Scan for the cell matching the given text and deliver its [X, Y] coordinate at center. 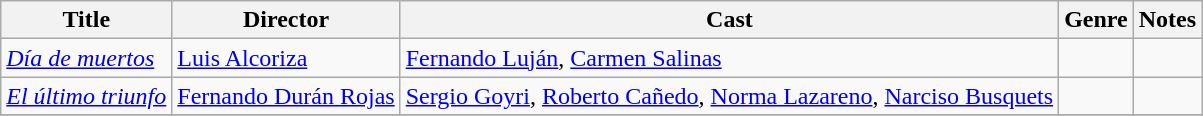
Fernando Luján, Carmen Salinas [729, 58]
Cast [729, 20]
Sergio Goyri, Roberto Cañedo, Norma Lazareno, Narciso Busquets [729, 96]
Genre [1096, 20]
Director [286, 20]
El último triunfo [86, 96]
Fernando Durán Rojas [286, 96]
Luis Alcoriza [286, 58]
Día de muertos [86, 58]
Notes [1167, 20]
Title [86, 20]
